Return the (x, y) coordinate for the center point of the cell that contains the specified text.  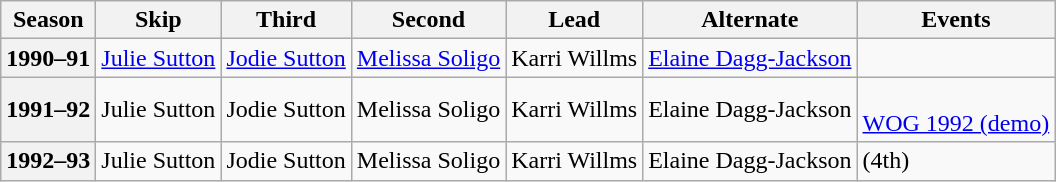
Events (956, 20)
1991–92 (48, 110)
Second (428, 20)
1992–93 (48, 161)
WOG 1992 (demo) (956, 110)
1990–91 (48, 58)
Skip (158, 20)
Third (286, 20)
Lead (574, 20)
(4th) (956, 161)
Alternate (750, 20)
Season (48, 20)
